Capture the cell that displays the provided text and extract its [X, Y] central coordinate. 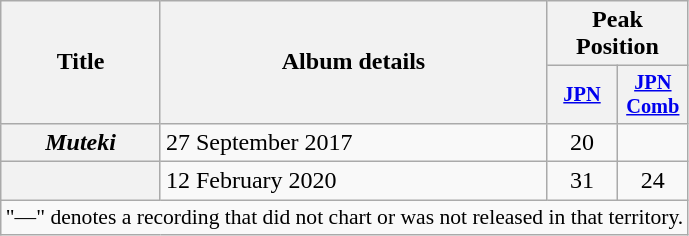
12 February 2020 [353, 181]
PeakPosition [618, 34]
Album details [353, 62]
JPNComb [652, 95]
JPN [582, 95]
31 [582, 181]
Muteki [81, 142]
27 September 2017 [353, 142]
20 [582, 142]
"—" denotes a recording that did not chart or was not released in that territory. [345, 218]
Title [81, 62]
24 [652, 181]
